Extract the (X, Y) coordinate from the center of the cell holding the provided text.  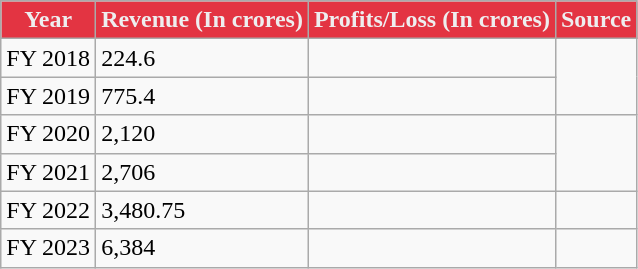
224.6 (202, 58)
FY 2019 (48, 96)
FY 2021 (48, 172)
Profits/Loss (In crores) (432, 20)
Year (48, 20)
FY 2020 (48, 134)
FY 2022 (48, 210)
Source (596, 20)
FY 2018 (48, 58)
2,120 (202, 134)
3,480.75 (202, 210)
Revenue (In crores) (202, 20)
2,706 (202, 172)
6,384 (202, 248)
775.4 (202, 96)
FY 2023 (48, 248)
